Identify which cell holds the provided text, then report its [x, y] central coordinate. 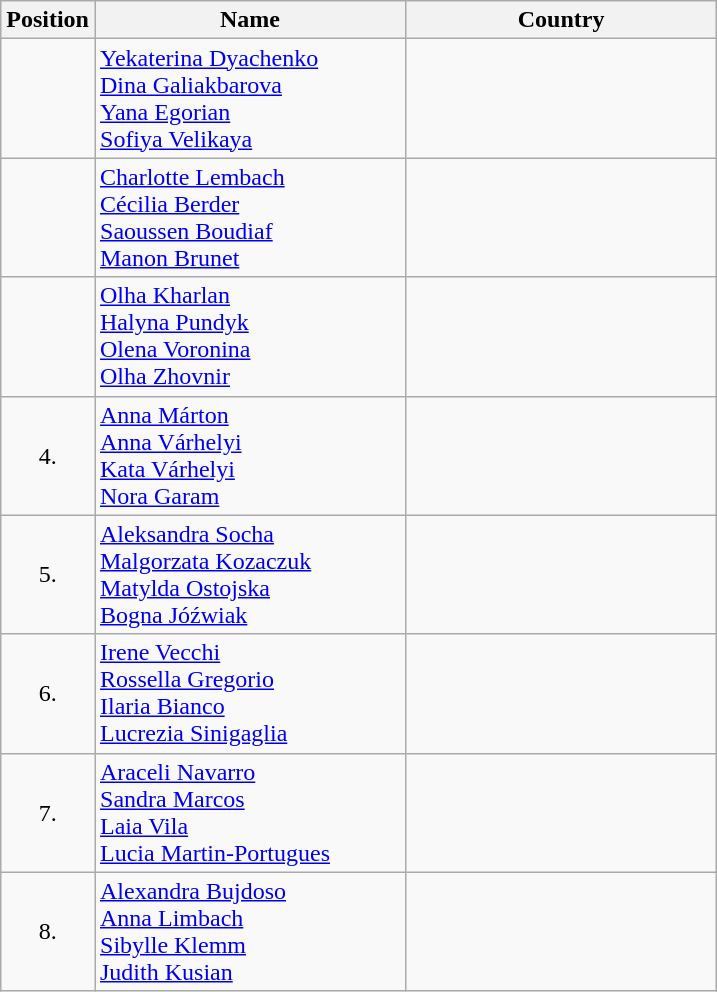
Charlotte LembachCécilia BerderSaoussen BoudiafManon Brunet [250, 218]
Name [250, 20]
5. [48, 574]
Yekaterina DyachenkoDina GaliakbarovaYana EgorianSofiya Velikaya [250, 98]
Alexandra BujdosoAnna LimbachSibylle KlemmJudith Kusian [250, 932]
Country [562, 20]
Araceli NavarroSandra MarcosLaia VilaLucia Martin-Portugues [250, 812]
Anna MártonAnna VárhelyiKata VárhelyiNora Garam [250, 456]
7. [48, 812]
8. [48, 932]
Aleksandra SochaMalgorzata KozaczukMatylda OstojskaBogna Jóźwiak [250, 574]
Position [48, 20]
Olha KharlanHalyna PundykOlena VoroninaOlha Zhovnir [250, 336]
Irene VecchiRossella GregorioIlaria BiancoLucrezia Sinigaglia [250, 694]
4. [48, 456]
6. [48, 694]
